Determine the (X, Y) coordinate at the center of the cell enclosing the given text.  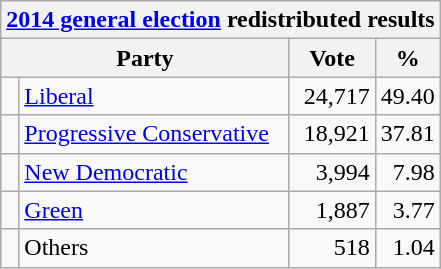
24,717 (332, 96)
1,887 (332, 210)
Green (154, 210)
Liberal (154, 96)
49.40 (408, 96)
7.98 (408, 172)
3,994 (332, 172)
3.77 (408, 210)
Party (145, 58)
New Democratic (154, 172)
18,921 (332, 134)
37.81 (408, 134)
Vote (332, 58)
% (408, 58)
Progressive Conservative (154, 134)
518 (332, 248)
1.04 (408, 248)
2014 general election redistributed results (220, 20)
Others (154, 248)
